Scan for the cell matching the given text and deliver its [X, Y] coordinate at center. 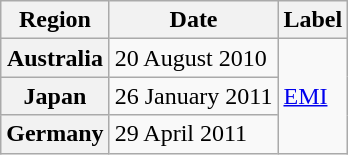
20 August 2010 [194, 58]
29 April 2011 [194, 134]
Australia [55, 58]
26 January 2011 [194, 96]
Date [194, 20]
Japan [55, 96]
Germany [55, 134]
EMI [313, 96]
Label [313, 20]
Region [55, 20]
